Return the [X, Y] coordinate for the center point of the cell that contains the specified text.  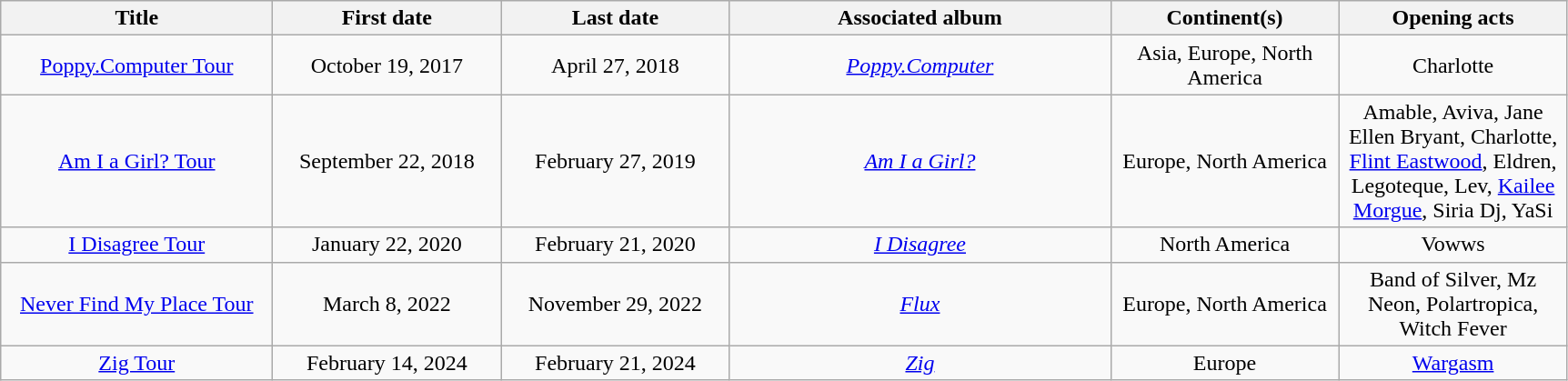
October 19, 2017 [387, 65]
January 22, 2020 [387, 245]
March 8, 2022 [387, 304]
Continent(s) [1224, 18]
April 27, 2018 [615, 65]
Poppy.Computer [920, 65]
Poppy.Computer Tour [136, 65]
Wargasm [1453, 363]
I Disagree [920, 245]
Never Find My Place Tour [136, 304]
Band of Silver, Mz Neon, Polartropica, Witch Fever [1453, 304]
Opening acts [1453, 18]
Flux [920, 304]
November 29, 2022 [615, 304]
Vowws [1453, 245]
Last date [615, 18]
Charlotte [1453, 65]
I Disagree Tour [136, 245]
Asia, Europe, North America [1224, 65]
Title [136, 18]
Amable, Aviva, Jane Ellen Bryant, Charlotte, Flint Eastwood, Eldren, Legoteque, Lev, Kailee Morgue, Siria Dj, YaSi [1453, 161]
Zig [920, 363]
February 21, 2024 [615, 363]
First date [387, 18]
Am I a Girl? Tour [136, 161]
February 27, 2019 [615, 161]
Zig Tour [136, 363]
Europe [1224, 363]
Associated album [920, 18]
September 22, 2018 [387, 161]
Am I a Girl? [920, 161]
February 21, 2020 [615, 245]
February 14, 2024 [387, 363]
North America [1224, 245]
